Find where the given text appears and provide that cell's center as (x, y) coordinate. 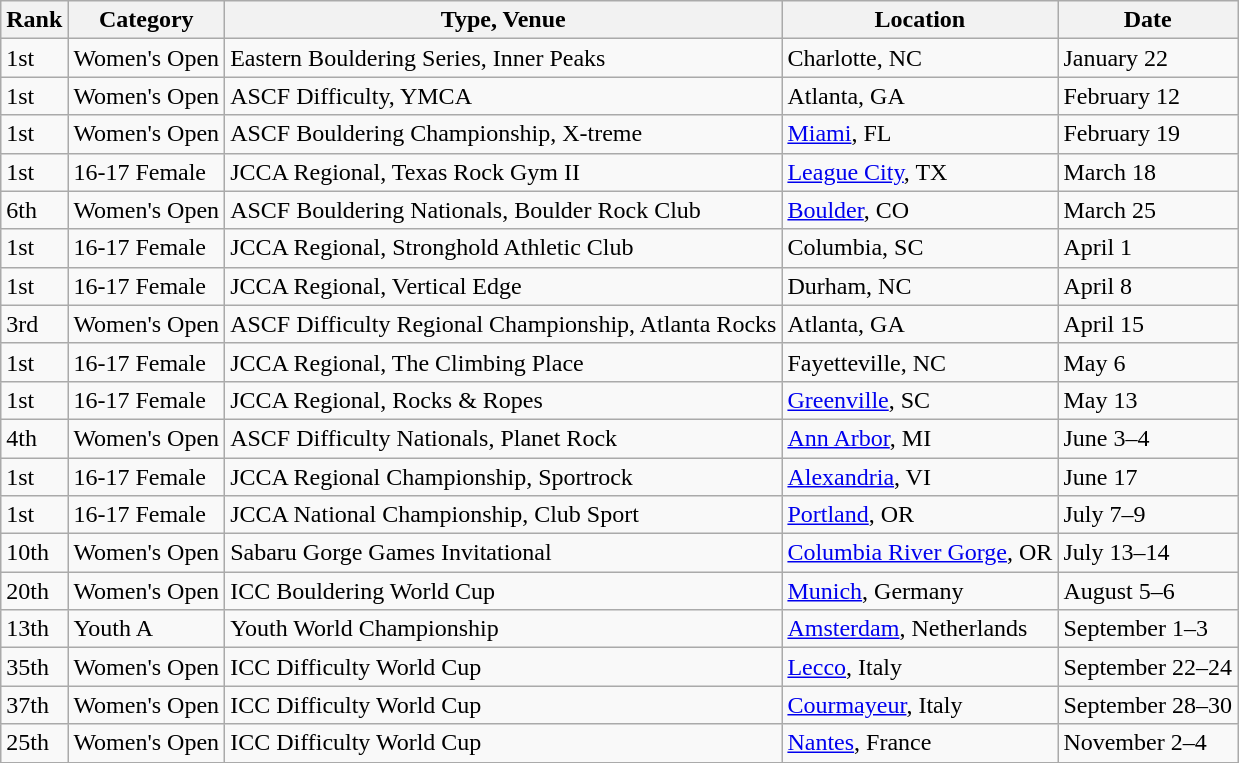
Nantes, France (920, 743)
Eastern Bouldering Series, Inner Peaks (504, 58)
Charlotte, NC (920, 58)
ASCF Difficulty Regional Championship, Atlanta Rocks (504, 324)
ASCF Difficulty, YMCA (504, 96)
37th (34, 705)
ASCF Bouldering Nationals, Boulder Rock Club (504, 210)
September 28–30 (1148, 705)
November 2–4 (1148, 743)
Lecco, Italy (920, 667)
February 12 (1148, 96)
March 25 (1148, 210)
June 3–4 (1148, 438)
April 1 (1148, 248)
September 1–3 (1148, 629)
JCCA Regional, The Climbing Place (504, 362)
JCCA Regional, Vertical Edge (504, 286)
JCCA Regional, Texas Rock Gym II (504, 172)
Miami, FL (920, 134)
Location (920, 20)
ASCF Bouldering Championship, X-treme (504, 134)
Category (146, 20)
Youth World Championship (504, 629)
Courmayeur, Italy (920, 705)
April 15 (1148, 324)
JCCA Regional Championship, Sportrock (504, 477)
Youth A (146, 629)
13th (34, 629)
JCCA National Championship, Club Sport (504, 515)
Greenville, SC (920, 400)
April 8 (1148, 286)
Durham, NC (920, 286)
League City, TX (920, 172)
10th (34, 553)
Columbia River Gorge, OR (920, 553)
Portland, OR (920, 515)
August 5–6 (1148, 591)
July 7–9 (1148, 515)
March 18 (1148, 172)
Fayetteville, NC (920, 362)
35th (34, 667)
Amsterdam, Netherlands (920, 629)
20th (34, 591)
Columbia, SC (920, 248)
Sabaru Gorge Games Invitational (504, 553)
JCCA Regional, Stronghold Athletic Club (504, 248)
May 6 (1148, 362)
Ann Arbor, MI (920, 438)
JCCA Regional, Rocks & Ropes (504, 400)
3rd (34, 324)
July 13–14 (1148, 553)
25th (34, 743)
June 17 (1148, 477)
Rank (34, 20)
4th (34, 438)
Date (1148, 20)
Munich, Germany (920, 591)
ICC Bouldering World Cup (504, 591)
May 13 (1148, 400)
February 19 (1148, 134)
Type, Venue (504, 20)
September 22–24 (1148, 667)
ASCF Difficulty Nationals, Planet Rock (504, 438)
January 22 (1148, 58)
Boulder, CO (920, 210)
6th (34, 210)
Alexandria, VI (920, 477)
